Find where the given text appears and provide that cell's center as [x, y] coordinate. 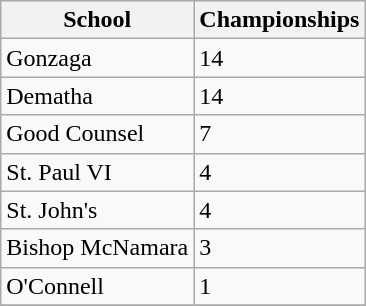
3 [280, 248]
Good Counsel [98, 134]
Dematha [98, 96]
St. Paul VI [98, 172]
Championships [280, 20]
School [98, 20]
Bishop McNamara [98, 248]
7 [280, 134]
O'Connell [98, 286]
1 [280, 286]
Gonzaga [98, 58]
St. John's [98, 210]
